Find where the given text appears and provide that cell's center as (x, y) coordinate. 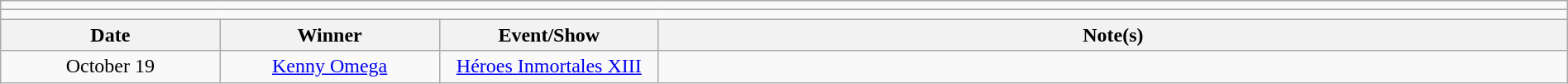
Héroes Inmortales XIII (549, 67)
Kenny Omega (329, 67)
October 19 (111, 67)
Note(s) (1113, 35)
Date (111, 35)
Event/Show (549, 35)
Winner (329, 35)
